For the text-containing cell, return its midpoint in [X, Y] coordinate format. 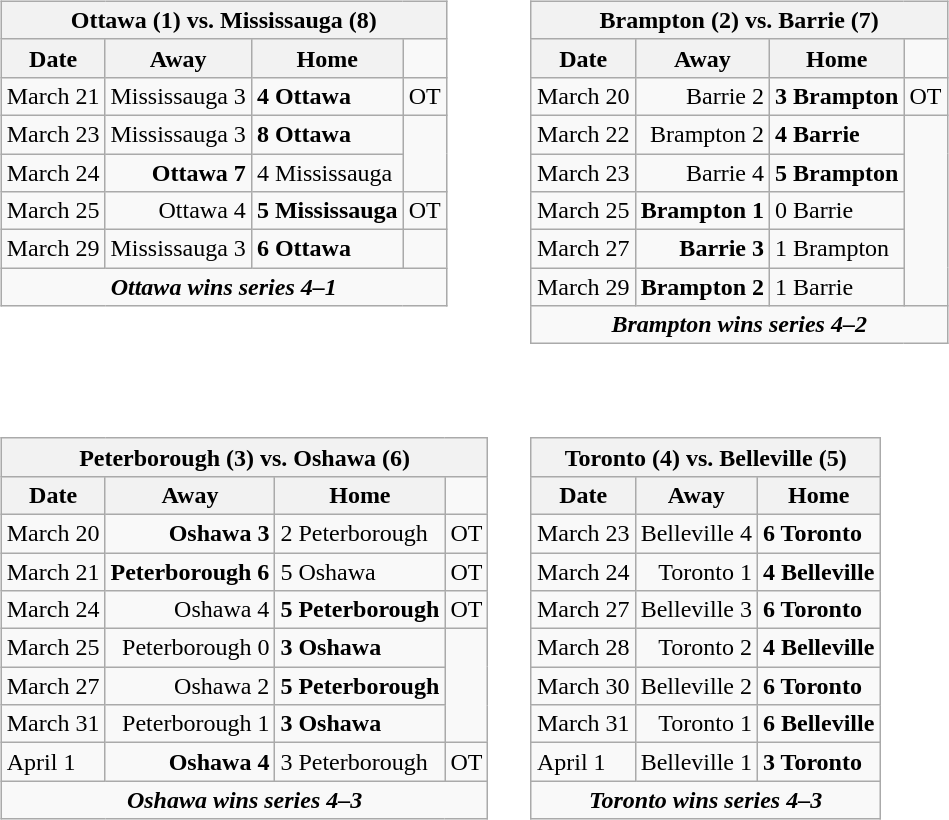
Barrie 4 [702, 173]
Toronto 2 [696, 648]
6 Belleville [818, 724]
0 Barrie [837, 211]
Oshawa 3 [190, 533]
3 Toronto [818, 762]
Brampton wins series 4–2 [739, 325]
Peterborough (3) vs. Oshawa (6) [244, 457]
Toronto (4) vs. Belleville (5) [705, 457]
Brampton 1 [702, 211]
Ottawa (1) vs. Mississauga (8) [224, 20]
Peterborough 0 [190, 648]
3 Peterborough [360, 762]
5 Mississauga [327, 211]
4 Mississauga [327, 173]
Belleville 1 [696, 762]
Barrie 3 [702, 249]
4 Ottawa [327, 96]
5 Brampton [837, 173]
Belleville 2 [696, 686]
Belleville 4 [696, 533]
3 Brampton [837, 96]
1 Barrie [837, 287]
Belleville 3 [696, 610]
Ottawa wins series 4–1 [224, 287]
March 22 [583, 134]
4 Barrie [837, 134]
March 30 [583, 686]
Peterborough 1 [190, 724]
Ottawa 4 [178, 211]
Oshawa 2 [190, 686]
Oshawa wins series 4–3 [244, 800]
Peterborough 6 [190, 571]
6 Ottawa [327, 249]
2 Peterborough [360, 533]
March 28 [583, 648]
Toronto wins series 4–3 [705, 800]
5 Oshawa [360, 571]
Brampton (2) vs. Barrie (7) [739, 20]
8 Ottawa [327, 134]
Barrie 2 [702, 96]
Ottawa 7 [178, 173]
1 Brampton [837, 249]
